From the cell containing the given text, extract its center point as [x, y] coordinate. 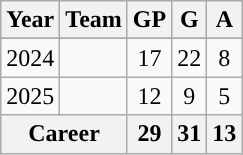
Career [64, 134]
8 [224, 58]
Year [30, 20]
2024 [30, 58]
29 [149, 134]
G [190, 20]
31 [190, 134]
22 [190, 58]
2025 [30, 96]
5 [224, 96]
Team [94, 20]
13 [224, 134]
17 [149, 58]
GP [149, 20]
12 [149, 96]
A [224, 20]
9 [190, 96]
